Pinpoint the cell where the given text exists, returning its [x, y] midpoint coordinate. 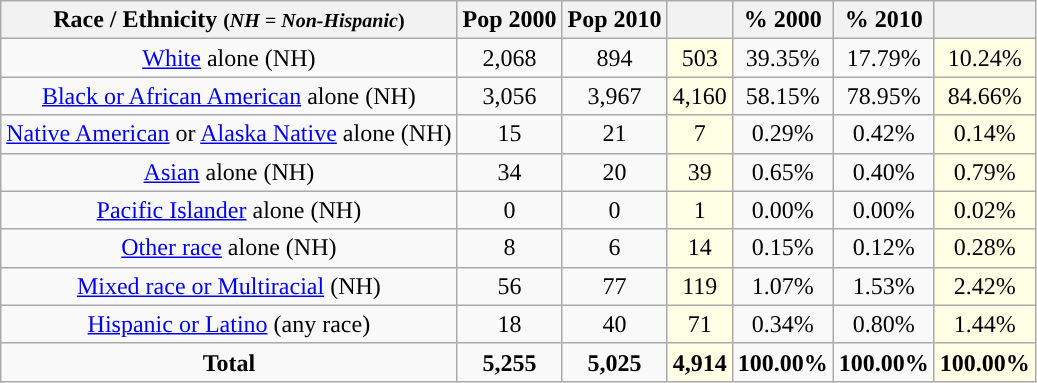
894 [614, 58]
10.24% [984, 58]
0.80% [884, 324]
Other race alone (NH) [229, 248]
21 [614, 134]
0.15% [782, 248]
3,056 [510, 96]
71 [700, 324]
1.07% [782, 286]
5,025 [614, 362]
Black or African American alone (NH) [229, 96]
18 [510, 324]
56 [510, 286]
0.29% [782, 134]
3,967 [614, 96]
Asian alone (NH) [229, 172]
Race / Ethnicity (NH = Non-Hispanic) [229, 20]
0.34% [782, 324]
4,160 [700, 96]
58.15% [782, 96]
% 2000 [782, 20]
78.95% [884, 96]
77 [614, 286]
4,914 [700, 362]
0.40% [884, 172]
Pacific Islander alone (NH) [229, 210]
119 [700, 286]
7 [700, 134]
0.42% [884, 134]
Pop 2010 [614, 20]
0.28% [984, 248]
84.66% [984, 96]
39.35% [782, 58]
0.14% [984, 134]
20 [614, 172]
14 [700, 248]
2,068 [510, 58]
Pop 2000 [510, 20]
Native American or Alaska Native alone (NH) [229, 134]
Total [229, 362]
0.79% [984, 172]
White alone (NH) [229, 58]
40 [614, 324]
1.53% [884, 286]
34 [510, 172]
6 [614, 248]
1.44% [984, 324]
2.42% [984, 286]
39 [700, 172]
8 [510, 248]
% 2010 [884, 20]
17.79% [884, 58]
Mixed race or Multiracial (NH) [229, 286]
Hispanic or Latino (any race) [229, 324]
15 [510, 134]
0.12% [884, 248]
5,255 [510, 362]
0.02% [984, 210]
0.65% [782, 172]
1 [700, 210]
503 [700, 58]
